Scan for the cell matching the given text and deliver its (x, y) coordinate at center. 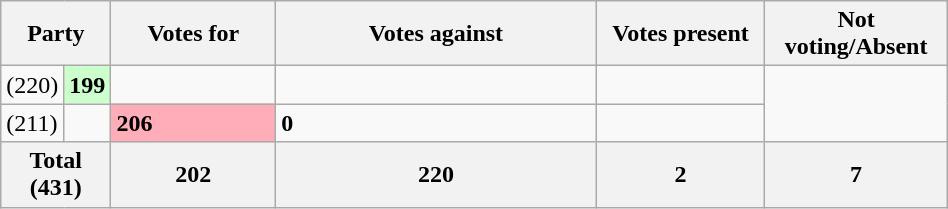
Votes against (436, 34)
220 (436, 174)
Not voting/Absent (856, 34)
(211) (32, 123)
Votes for (194, 34)
7 (856, 174)
Party (56, 34)
(220) (32, 85)
0 (436, 123)
199 (88, 85)
2 (680, 174)
206 (194, 123)
Votes present (680, 34)
Total (431) (56, 174)
202 (194, 174)
